Find where the given text appears and provide that cell's center as [x, y] coordinate. 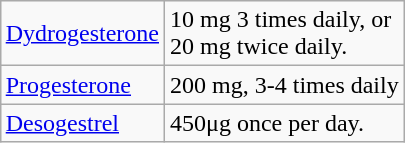
Progesterone [82, 85]
200 mg, 3-4 times daily [285, 85]
450μg once per day. [285, 123]
Dydrogesterone [82, 34]
10 mg 3 times daily, or20 mg twice daily. [285, 34]
Desogestrel [82, 123]
